Return the [x, y] coordinate for the center point of the cell that contains the specified text.  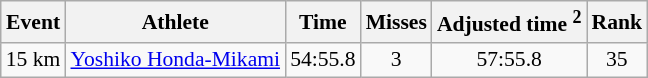
57:55.8 [510, 60]
35 [616, 60]
3 [396, 60]
Time [322, 22]
Rank [616, 22]
15 km [34, 60]
Adjusted time 2 [510, 22]
Athlete [175, 22]
Misses [396, 22]
54:55.8 [322, 60]
Event [34, 22]
Yoshiko Honda-Mikami [175, 60]
